Capture the cell that displays the provided text and extract its [X, Y] central coordinate. 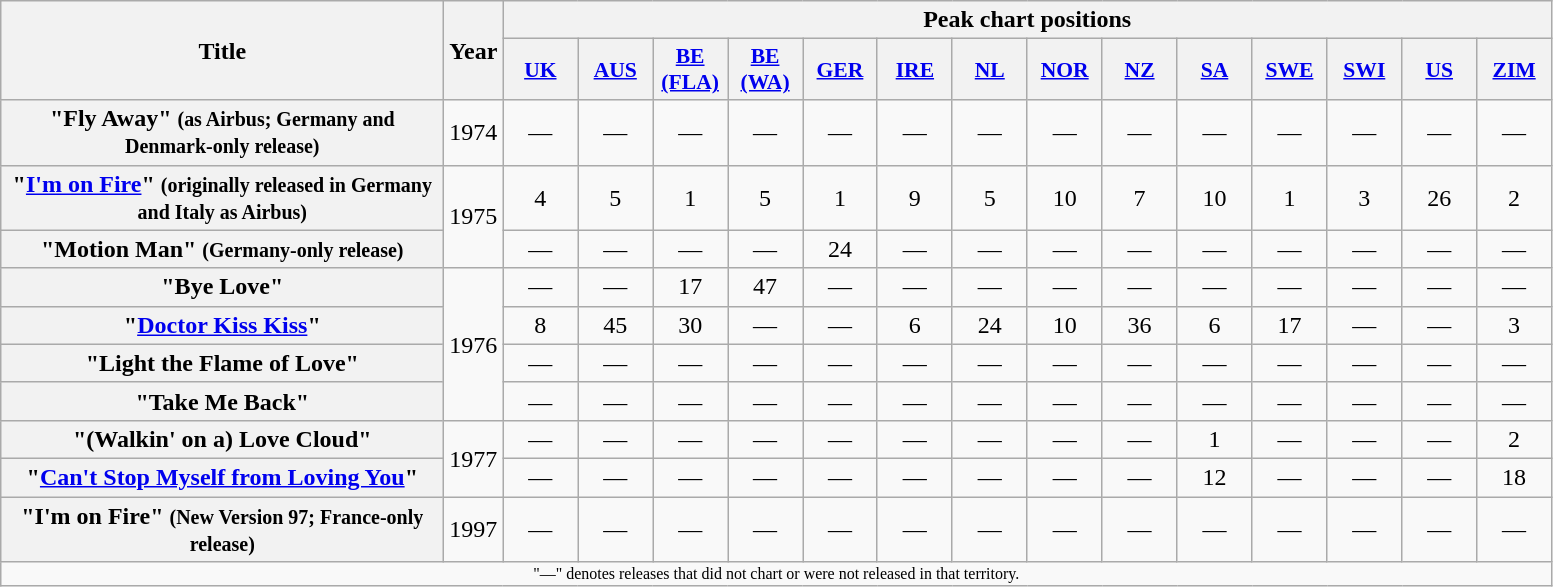
ZIM [1514, 70]
"Can't Stop Myself from Loving You" [222, 477]
"Motion Man" (Germany-only release) [222, 249]
US [1440, 70]
Year [474, 50]
NOR [1064, 70]
BE (WA) [766, 70]
"(Walkin' on a) Love Cloud" [222, 439]
"Take Me Back" [222, 401]
45 [616, 325]
NL [990, 70]
18 [1514, 477]
"Light the Flame of Love" [222, 363]
"I'm on Fire" (New Version 97; France-only release) [222, 528]
SWI [1364, 70]
12 [1214, 477]
Peak chart positions [1028, 20]
"—" denotes releases that did not chart or were not released in that territory. [776, 574]
1977 [474, 458]
"Doctor Kiss Kiss" [222, 325]
36 [1140, 325]
"Fly Away" (as Airbus; Germany and Denmark-only release) [222, 132]
8 [540, 325]
Title [222, 50]
GER [840, 70]
9 [914, 198]
1976 [474, 344]
1997 [474, 528]
SA [1214, 70]
1974 [474, 132]
7 [1140, 198]
1975 [474, 216]
47 [766, 287]
BE (FLA) [690, 70]
AUS [616, 70]
4 [540, 198]
"I'm on Fire" (originally released in Germany and Italy as Airbus) [222, 198]
SWE [1290, 70]
UK [540, 70]
26 [1440, 198]
NZ [1140, 70]
"Bye Love" [222, 287]
30 [690, 325]
IRE [914, 70]
